Detect which cell encompasses the target text, then output its [x, y] center coordinate. 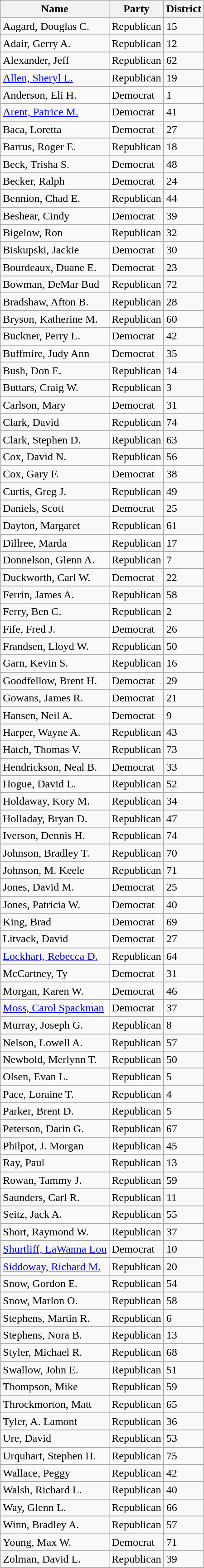
Clark, David [55, 422]
Garn, Kevin S. [55, 663]
26 [184, 629]
Walsh, Richard L. [55, 1490]
36 [184, 1421]
23 [184, 267]
44 [184, 198]
Swallow, John E. [55, 1370]
Thompson, Mike [55, 1387]
Clark, Stephen D. [55, 439]
62 [184, 61]
Bradshaw, Afton B. [55, 302]
Dillree, Marda [55, 543]
46 [184, 991]
Pace, Loraine T. [55, 1094]
Snow, Marlon O. [55, 1301]
11 [184, 1197]
Rowan, Tammy J. [55, 1180]
Beck, Trisha S. [55, 164]
49 [184, 491]
Duckworth, Carl W. [55, 577]
Buffmire, Judy Ann [55, 353]
Jones, Patricia W. [55, 905]
Holladay, Bryan D. [55, 819]
Litvack, David [55, 939]
63 [184, 439]
52 [184, 784]
69 [184, 922]
Gowans, James R. [55, 698]
32 [184, 233]
Carlson, Mary [55, 405]
54 [184, 1283]
Urquhart, Stephen H. [55, 1456]
15 [184, 26]
35 [184, 353]
Throckmorton, Matt [55, 1404]
Newbold, Merlynn T. [55, 1060]
Party [136, 9]
Wallace, Peggy [55, 1473]
King, Brad [55, 922]
8 [184, 1025]
41 [184, 112]
73 [184, 749]
19 [184, 78]
12 [184, 43]
Daniels, Scott [55, 509]
Bush, Don E. [55, 371]
2 [184, 612]
Stephens, Nora B. [55, 1335]
Snow, Gordon E. [55, 1283]
33 [184, 767]
72 [184, 285]
Seitz, Jack A. [55, 1215]
29 [184, 681]
Way, Glenn L. [55, 1507]
Name [55, 9]
48 [184, 164]
Lockhart, Rebecca D. [55, 956]
Shurtliff, LaWanna Lou [55, 1249]
1 [184, 95]
28 [184, 302]
Bryson, Katherine M. [55, 319]
McCartney, Ty [55, 973]
70 [184, 853]
55 [184, 1215]
Buckner, Perry L. [55, 336]
Curtis, Greg J. [55, 491]
7 [184, 560]
Zolman, David L. [55, 1559]
Cox, David N. [55, 457]
Goodfellow, Brent H. [55, 681]
Ure, David [55, 1439]
Hatch, Thomas V. [55, 749]
Olsen, Evan L. [55, 1077]
24 [184, 181]
Allen, Sheryl L. [55, 78]
Short, Raymond W. [55, 1232]
Barrus, Roger E. [55, 147]
Fife, Fred J. [55, 629]
Harper, Wayne A. [55, 732]
Bourdeaux, Duane E. [55, 267]
Alexander, Jeff [55, 61]
Bowman, DeMar Bud [55, 285]
Johnson, Bradley T. [55, 853]
Ferrin, James A. [55, 595]
51 [184, 1370]
17 [184, 543]
56 [184, 457]
Stephens, Martin R. [55, 1318]
Bigelow, Ron [55, 233]
Peterson, Darin G. [55, 1129]
64 [184, 956]
Winn, Bradley A. [55, 1525]
Styler, Michael R. [55, 1353]
Frandsen, Lloyd W. [55, 646]
47 [184, 819]
Buttars, Craig W. [55, 388]
68 [184, 1353]
53 [184, 1439]
Donnelson, Glenn A. [55, 560]
Arent, Patrice M. [55, 112]
67 [184, 1129]
Johnson, M. Keele [55, 870]
Hansen, Neil A. [55, 715]
43 [184, 732]
38 [184, 474]
61 [184, 526]
9 [184, 715]
Jones, David M. [55, 887]
34 [184, 801]
18 [184, 147]
Murray, Joseph G. [55, 1025]
Adair, Gerry A. [55, 43]
Bennion, Chad E. [55, 198]
Baca, Loretta [55, 129]
Biskupski, Jackie [55, 250]
Saunders, Carl R. [55, 1197]
Cox, Gary F. [55, 474]
Ferry, Ben C. [55, 612]
Philpot, J. Morgan [55, 1146]
Hogue, David L. [55, 784]
16 [184, 663]
20 [184, 1266]
Dayton, Margaret [55, 526]
21 [184, 698]
14 [184, 371]
Hendrickson, Neal B. [55, 767]
Morgan, Karen W. [55, 991]
66 [184, 1507]
Moss, Carol Spackman [55, 1008]
Parker, Brent D. [55, 1111]
Siddoway, Richard M. [55, 1266]
Anderson, Eli H. [55, 95]
Tyler, A. Lamont [55, 1421]
30 [184, 250]
65 [184, 1404]
Young, Max W. [55, 1542]
Aagard, Douglas C. [55, 26]
Iverson, Dennis H. [55, 836]
6 [184, 1318]
75 [184, 1456]
Ray, Paul [55, 1163]
22 [184, 577]
60 [184, 319]
45 [184, 1146]
Nelson, Lowell A. [55, 1042]
Beshear, Cindy [55, 216]
10 [184, 1249]
4 [184, 1094]
Holdaway, Kory M. [55, 801]
Becker, Ralph [55, 181]
3 [184, 388]
District [184, 9]
